Return the (x, y) coordinate for the center point of the cell that contains the specified text.  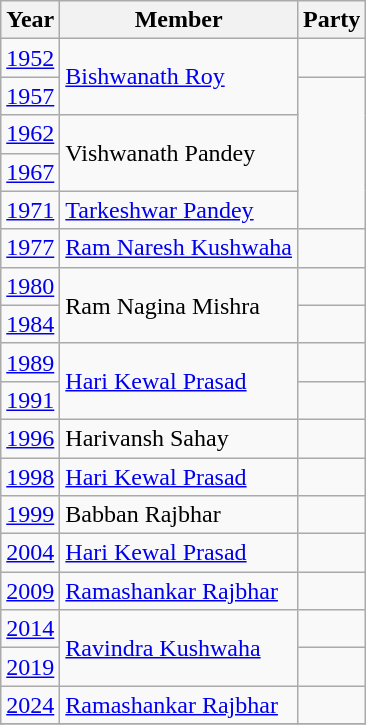
Year (30, 20)
1980 (30, 286)
Ravindra Kushwaha (179, 648)
1998 (30, 477)
2014 (30, 629)
1962 (30, 134)
2024 (30, 705)
2009 (30, 591)
Tarkeshwar Pandey (179, 210)
1996 (30, 438)
Babban Rajbhar (179, 515)
Bishwanath Roy (179, 77)
1977 (30, 248)
1984 (30, 324)
1991 (30, 400)
Ram Nagina Mishra (179, 305)
1971 (30, 210)
1952 (30, 58)
1967 (30, 172)
Harivansh Sahay (179, 438)
Ram Naresh Kushwaha (179, 248)
1957 (30, 96)
Vishwanath Pandey (179, 153)
1999 (30, 515)
Party (331, 20)
1989 (30, 362)
Member (179, 20)
2019 (30, 667)
2004 (30, 553)
